Scan for the cell matching the given text and deliver its [X, Y] coordinate at center. 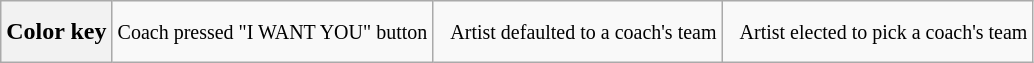
Color key [56, 32]
Artist defaulted to a coach's team [578, 32]
Coach pressed "I WANT YOU" button [272, 32]
Artist elected to pick a coach's team [878, 32]
